Locate the cell with the specified text and output its [X, Y] center coordinate. 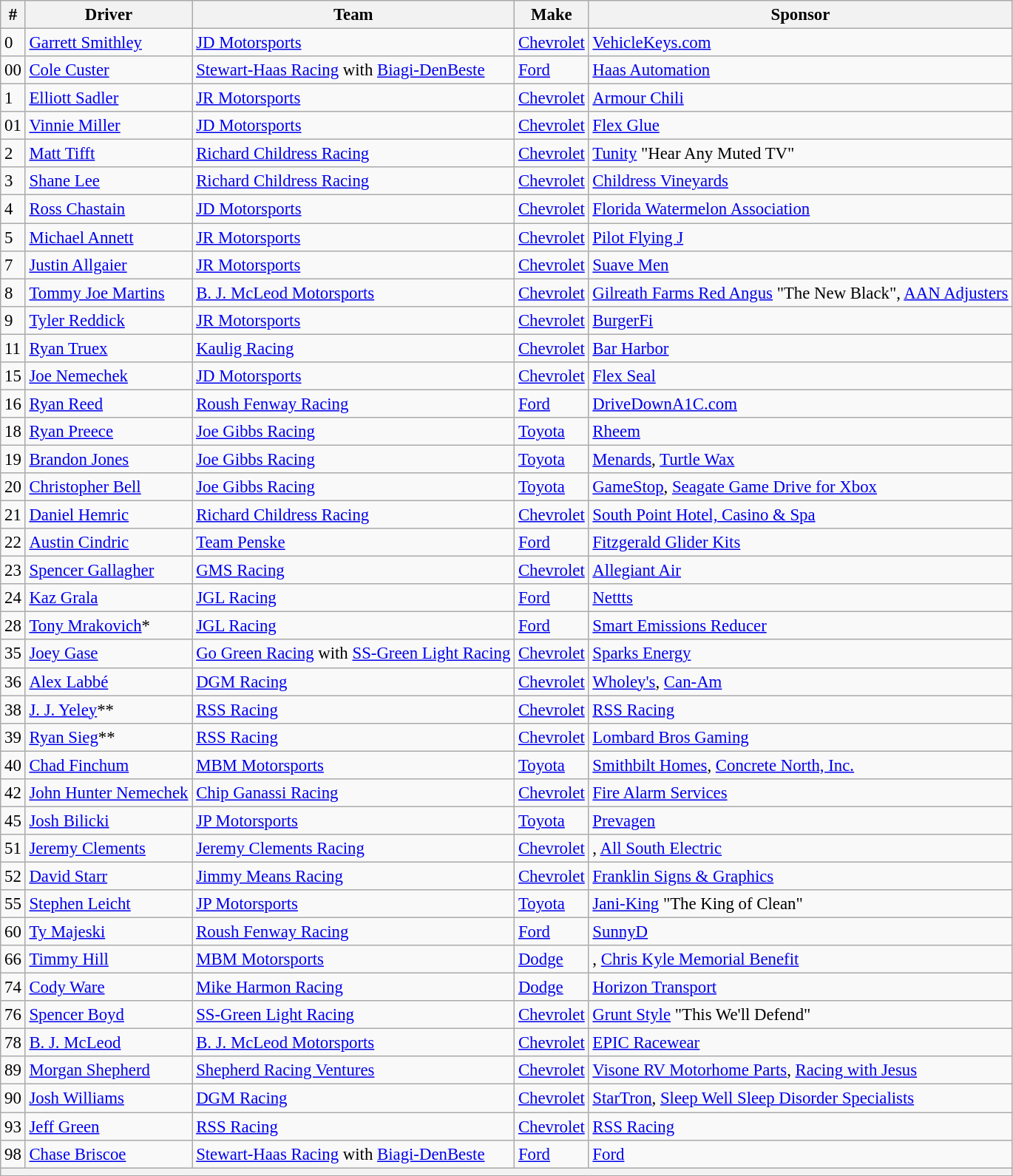
Chase Briscoe [109, 1154]
2 [13, 154]
Lombard Bros Gaming [800, 737]
Flex Seal [800, 376]
35 [13, 654]
Ty Majeski [109, 932]
Allegiant Air [800, 571]
Chip Ganassi Racing [353, 793]
J. J. Yeley** [109, 710]
74 [13, 988]
VehicleKeys.com [800, 43]
8 [13, 293]
Gilreath Farms Red Angus "The New Black", AAN Adjusters [800, 293]
Christopher Bell [109, 487]
38 [13, 710]
Joe Nemechek [109, 376]
Joey Gase [109, 654]
90 [13, 1098]
18 [13, 432]
Timmy Hill [109, 959]
Jeremy Clements [109, 849]
Jeremy Clements Racing [353, 849]
Tommy Joe Martins [109, 293]
60 [13, 932]
Armour Chili [800, 98]
Morgan Shepherd [109, 1071]
Spencer Boyd [109, 1015]
Tunity "Hear Any Muted TV" [800, 154]
Stephen Leicht [109, 904]
EPIC Racewear [800, 1043]
01 [13, 126]
Elliott Sadler [109, 98]
78 [13, 1043]
28 [13, 626]
40 [13, 765]
Franklin Signs & Graphics [800, 876]
4 [13, 209]
19 [13, 459]
South Point Hotel, Casino & Spa [800, 515]
SS-Green Light Racing [353, 1015]
Driver [109, 15]
Michael Annett [109, 237]
Kaulig Racing [353, 348]
52 [13, 876]
Josh Bilicki [109, 820]
Tyler Reddick [109, 320]
36 [13, 682]
89 [13, 1071]
Daniel Hemric [109, 515]
Chad Finchum [109, 765]
, Chris Kyle Memorial Benefit [800, 959]
Wholey's, Can-Am [800, 682]
11 [13, 348]
16 [13, 404]
76 [13, 1015]
GameStop, Seagate Game Drive for Xbox [800, 487]
23 [13, 571]
Cody Ware [109, 988]
David Starr [109, 876]
Menards, Turtle Wax [800, 459]
Mike Harmon Racing [353, 988]
SunnyD [800, 932]
Bar Harbor [800, 348]
John Hunter Nemechek [109, 793]
Jeff Green [109, 1126]
Prevagen [800, 820]
, All South Electric [800, 849]
Fitzgerald Glider Kits [800, 543]
45 [13, 820]
Ryan Preece [109, 432]
BurgerFi [800, 320]
3 [13, 181]
Matt Tifft [109, 154]
Smart Emissions Reducer [800, 626]
Josh Williams [109, 1098]
15 [13, 376]
Rheem [800, 432]
Ryan Sieg** [109, 737]
Justin Allgaier [109, 265]
Visone RV Motorhome Parts, Racing with Jesus [800, 1071]
Horizon Transport [800, 988]
Ryan Truex [109, 348]
Flex Glue [800, 126]
GMS Racing [353, 571]
Team Penske [353, 543]
Go Green Racing with SS-Green Light Racing [353, 654]
Cole Custer [109, 70]
Florida Watermelon Association [800, 209]
Alex Labbé [109, 682]
Childress Vineyards [800, 181]
Suave Men [800, 265]
DriveDownA1C.com [800, 404]
Smithbilt Homes, Concrete North, Inc. [800, 765]
Haas Automation [800, 70]
Make [552, 15]
StarTron, Sleep Well Sleep Disorder Specialists [800, 1098]
Sponsor [800, 15]
55 [13, 904]
Team [353, 15]
Grunt Style "This We'll Defend" [800, 1015]
Nettts [800, 598]
Kaz Grala [109, 598]
1 [13, 98]
Pilot Flying J [800, 237]
66 [13, 959]
0 [13, 43]
Shane Lee [109, 181]
B. J. McLeod [109, 1043]
24 [13, 598]
Jimmy Means Racing [353, 876]
00 [13, 70]
Tony Mrakovich* [109, 626]
22 [13, 543]
7 [13, 265]
20 [13, 487]
51 [13, 849]
98 [13, 1154]
Ross Chastain [109, 209]
Fire Alarm Services [800, 793]
39 [13, 737]
Shepherd Racing Ventures [353, 1071]
Spencer Gallagher [109, 571]
Austin Cindric [109, 543]
Ryan Reed [109, 404]
5 [13, 237]
Jani-King "The King of Clean" [800, 904]
42 [13, 793]
21 [13, 515]
93 [13, 1126]
Garrett Smithley [109, 43]
# [13, 15]
Vinnie Miller [109, 126]
9 [13, 320]
Sparks Energy [800, 654]
Brandon Jones [109, 459]
